Return (x, y) of the center of cell containing provided text 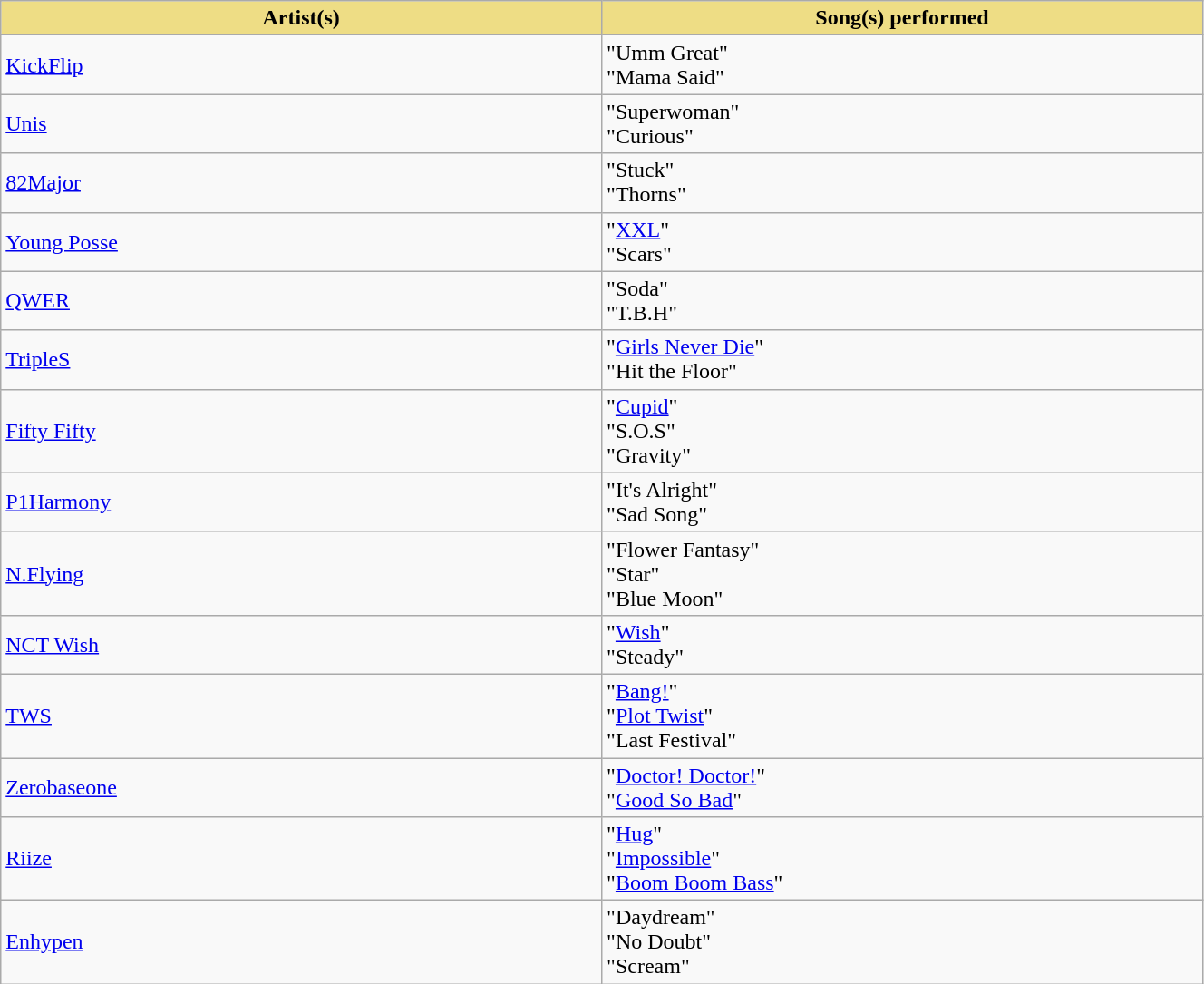
"Stuck""Thorns" (903, 183)
TWS (301, 716)
"Cupid""S.O.S""Gravity" (903, 431)
TripleS (301, 359)
Young Posse (301, 241)
P1Harmony (301, 502)
"Hug""Impossible""Boom Boom Bass" (903, 859)
Enhypen (301, 942)
Song(s) performed (903, 18)
"Daydream""No Doubt""Scream" (903, 942)
"Doctor! Doctor!""Good So Bad" (903, 787)
"Soda""T.B.H" (903, 301)
"It's Alright""Sad Song" (903, 502)
"Umm Great""Mama Said" (903, 65)
"XXL""Scars" (903, 241)
Riize (301, 859)
"Flower Fantasy""Star""Blue Moon" (903, 573)
Zerobaseone (301, 787)
"Girls Never Die""Hit the Floor" (903, 359)
Artist(s) (301, 18)
"Wish""Steady" (903, 644)
NCT Wish (301, 644)
KickFlip (301, 65)
"Bang!""Plot Twist""Last Festival" (903, 716)
Fifty Fifty (301, 431)
Unis (301, 123)
QWER (301, 301)
N.Flying (301, 573)
82Major (301, 183)
"Superwoman""Curious" (903, 123)
